Output the [X, Y] coordinate of the center of the cell containing the given text.  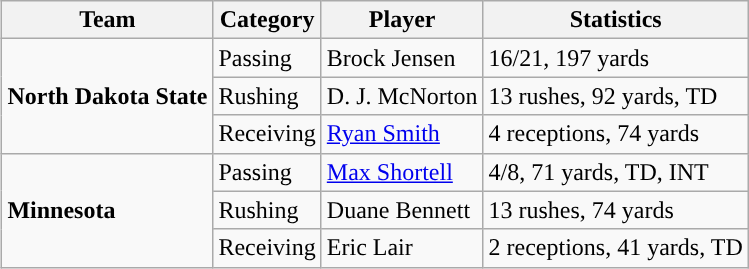
13 rushes, 74 yards [616, 210]
Ryan Smith [402, 134]
D. J. McNorton [402, 96]
2 receptions, 41 yards, TD [616, 248]
Brock Jensen [402, 58]
Category [267, 20]
Minnesota [108, 210]
Player [402, 20]
13 rushes, 92 yards, TD [616, 96]
Statistics [616, 20]
4/8, 71 yards, TD, INT [616, 172]
Duane Bennett [402, 210]
16/21, 197 yards [616, 58]
North Dakota State [108, 96]
Max Shortell [402, 172]
Team [108, 20]
4 receptions, 74 yards [616, 134]
Eric Lair [402, 248]
